For the text-containing cell, return its midpoint in [X, Y] coordinate format. 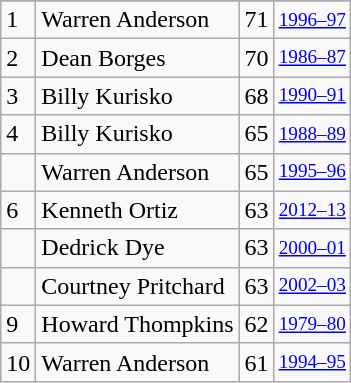
1988–89 [312, 134]
1979–80 [312, 324]
Dedrick Dye [138, 248]
1990–91 [312, 96]
2 [18, 58]
2002–03 [312, 286]
2000–01 [312, 248]
Howard Thompkins [138, 324]
4 [18, 134]
1995–96 [312, 172]
2012–13 [312, 210]
1 [18, 20]
Dean Borges [138, 58]
10 [18, 362]
62 [256, 324]
70 [256, 58]
1986–87 [312, 58]
Courtney Pritchard [138, 286]
1994–95 [312, 362]
61 [256, 362]
1996–97 [312, 20]
9 [18, 324]
Kenneth Ortiz [138, 210]
3 [18, 96]
68 [256, 96]
6 [18, 210]
71 [256, 20]
